Output the (X, Y) coordinate of the center of the cell containing the given text.  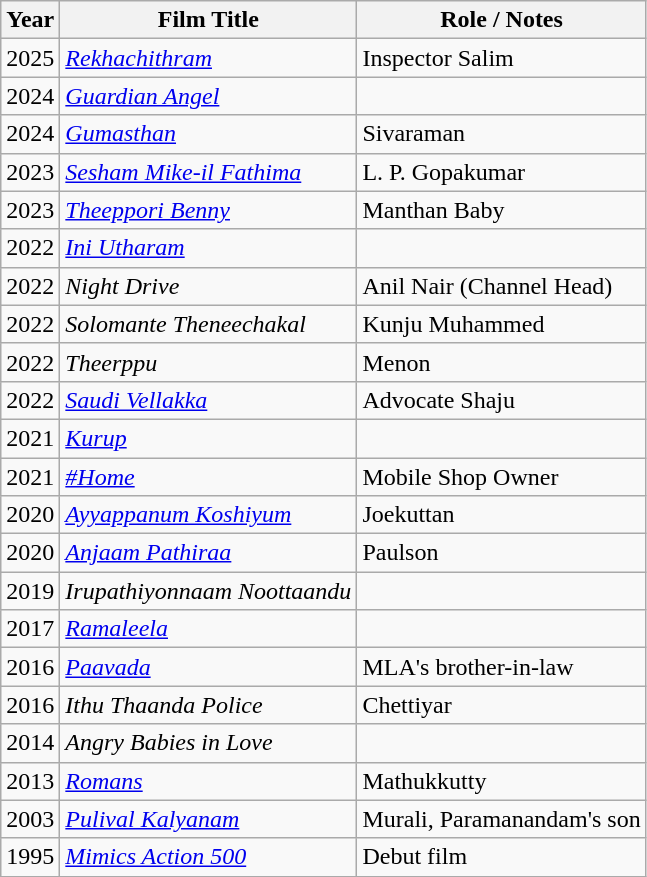
Inspector Salim (502, 58)
Anjaam Pathiraa (208, 553)
Guardian Angel (208, 96)
Irupathiyonnaam Noottaandu (208, 591)
Kunju Muhammed (502, 324)
Debut film (502, 857)
1995 (30, 857)
Murali, Paramanandam's son (502, 819)
Theerppu (208, 362)
2013 (30, 781)
Sesham Mike-il Fathima (208, 172)
Ayyappanum Koshiyum (208, 515)
2003 (30, 819)
Romans (208, 781)
Mimics Action 500 (208, 857)
MLA's brother-in-law (502, 667)
Ithu Thaanda Police (208, 705)
Solomante Theneechakal (208, 324)
Paavada (208, 667)
Theeppori Benny (208, 210)
Manthan Baby (502, 210)
Year (30, 20)
Ini Utharam (208, 248)
Mathukkutty (502, 781)
Saudi Vellakka (208, 400)
Role / Notes (502, 20)
Paulson (502, 553)
2017 (30, 629)
#Home (208, 477)
Angry Babies in Love (208, 743)
Menon (502, 362)
Chettiyar (502, 705)
2025 (30, 58)
Pulival Kalyanam (208, 819)
Joekuttan (502, 515)
Film Title (208, 20)
Gumasthan (208, 134)
Night Drive (208, 286)
Advocate Shaju (502, 400)
Ramaleela (208, 629)
Sivaraman (502, 134)
2019 (30, 591)
Mobile Shop Owner (502, 477)
2014 (30, 743)
L. P. Gopakumar (502, 172)
Rekhachithram (208, 58)
Anil Nair (Channel Head) (502, 286)
Kurup (208, 438)
